Output the (x, y) coordinate of the center of the cell containing the given text.  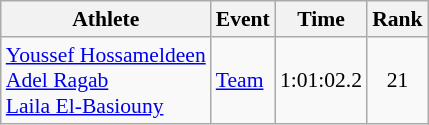
Rank (398, 19)
Athlete (106, 19)
1:01:02.2 (321, 80)
21 (398, 80)
Event (243, 19)
Team (243, 80)
Youssef HossameldeenAdel RagabLaila El-Basiouny (106, 80)
Time (321, 19)
